Determine the [X, Y] coordinate at the center of the cell enclosing the given text.  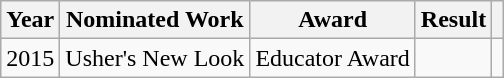
Result [453, 20]
Nominated Work [155, 20]
Educator Award [332, 58]
Year [30, 20]
2015 [30, 58]
Usher's New Look [155, 58]
Award [332, 20]
